Locate the cell with the specified text and output its (x, y) center coordinate. 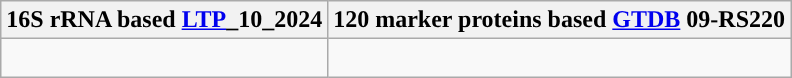
16S rRNA based LTP_10_2024 (164, 20)
120 marker proteins based GTDB 09-RS220 (560, 20)
